Locate the cell with the specified text and output its (x, y) center coordinate. 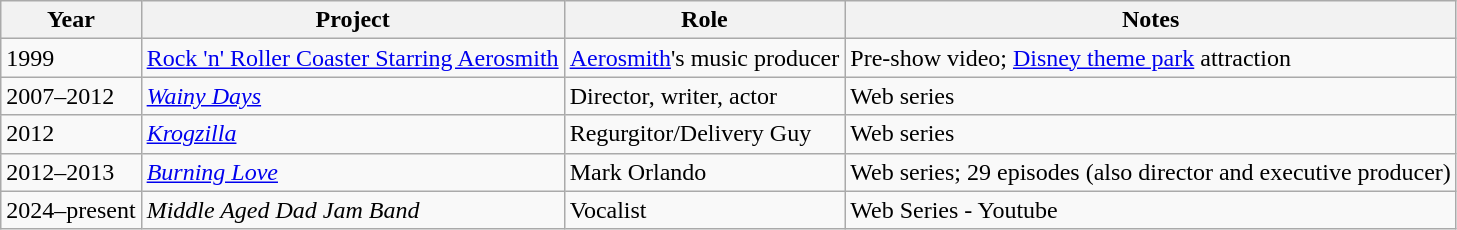
Role (704, 20)
Year (71, 20)
Notes (1151, 20)
Mark Orlando (704, 172)
Regurgitor/Delivery Guy (704, 134)
Wainy Days (352, 96)
Middle Aged Dad Jam Band (352, 210)
Web Series - Youtube (1151, 210)
Project (352, 20)
2012 (71, 134)
Pre-show video; Disney theme park attraction (1151, 58)
2012–2013 (71, 172)
Krogzilla (352, 134)
Director, writer, actor (704, 96)
Burning Love (352, 172)
Web series; 29 episodes (also director and executive producer) (1151, 172)
1999 (71, 58)
Aerosmith's music producer (704, 58)
2007–2012 (71, 96)
Vocalist (704, 210)
2024–present (71, 210)
Rock 'n' Roller Coaster Starring Aerosmith (352, 58)
